Search for the cell housing the specified text and yield its (x, y) center coordinate. 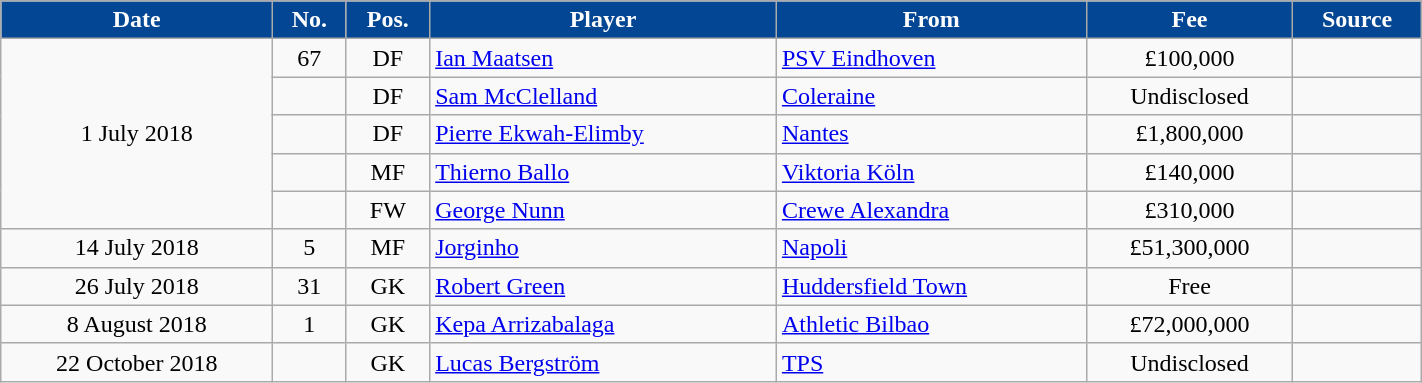
22 October 2018 (137, 362)
From (931, 20)
£1,800,000 (1190, 134)
1 July 2018 (137, 134)
TPS (931, 362)
Ian Maatsen (604, 58)
FW (388, 210)
£51,300,000 (1190, 248)
Coleraine (931, 96)
Viktoria Köln (931, 172)
14 July 2018 (137, 248)
No. (310, 20)
Crewe Alexandra (931, 210)
5 (310, 248)
£310,000 (1190, 210)
Free (1190, 286)
£72,000,000 (1190, 324)
Jorginho (604, 248)
Kepa Arrizabalaga (604, 324)
26 July 2018 (137, 286)
Date (137, 20)
Robert Green (604, 286)
8 August 2018 (137, 324)
Player (604, 20)
Sam McClelland (604, 96)
George Nunn (604, 210)
PSV Eindhoven (931, 58)
Thierno Ballo (604, 172)
67 (310, 58)
Fee (1190, 20)
Pierre Ekwah-Elimby (604, 134)
Lucas Bergström (604, 362)
£140,000 (1190, 172)
Source (1357, 20)
Huddersfield Town (931, 286)
Napoli (931, 248)
Athletic Bilbao (931, 324)
31 (310, 286)
1 (310, 324)
Pos. (388, 20)
Nantes (931, 134)
£100,000 (1190, 58)
